Extract the (x, y) coordinate from the center of the cell holding the provided text.  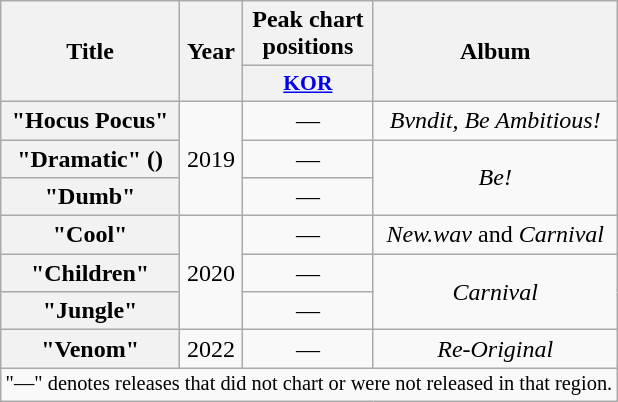
2020 (210, 273)
Carnival (495, 292)
"Children" (90, 273)
Album (495, 52)
"Hocus Pocus" (90, 120)
"Dramatic" () (90, 159)
Peak chart positions (308, 34)
2019 (210, 158)
Title (90, 52)
2022 (210, 349)
Year (210, 52)
KOR (308, 84)
New.wav and Carnival (495, 235)
Be! (495, 178)
"Cool" (90, 235)
Re-Original (495, 349)
"—" denotes releases that did not chart or were not released in that region. (309, 385)
Bvndit, Be Ambitious! (495, 120)
"Venom" (90, 349)
"Jungle" (90, 311)
"Dumb" (90, 197)
